Identify which cell holds the provided text, then report its [X, Y] central coordinate. 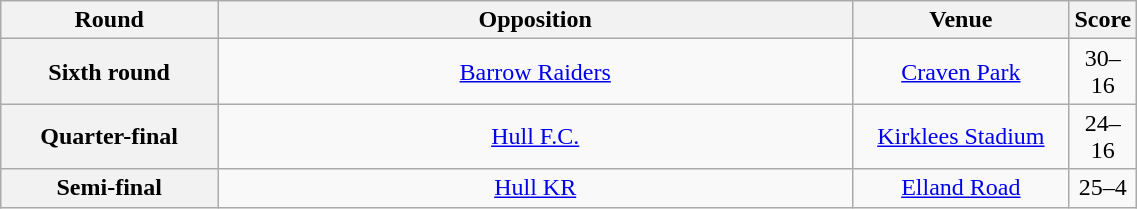
30–16 [1103, 72]
Score [1103, 20]
Elland Road [961, 188]
Barrow Raiders [536, 72]
Hull F.C. [536, 136]
Craven Park [961, 72]
Sixth round [110, 72]
25–4 [1103, 188]
Round [110, 20]
Hull KR [536, 188]
Opposition [536, 20]
Venue [961, 20]
Semi-final [110, 188]
Kirklees Stadium [961, 136]
Quarter-final [110, 136]
24–16 [1103, 136]
